Identify which cell holds the provided text, then report its (X, Y) central coordinate. 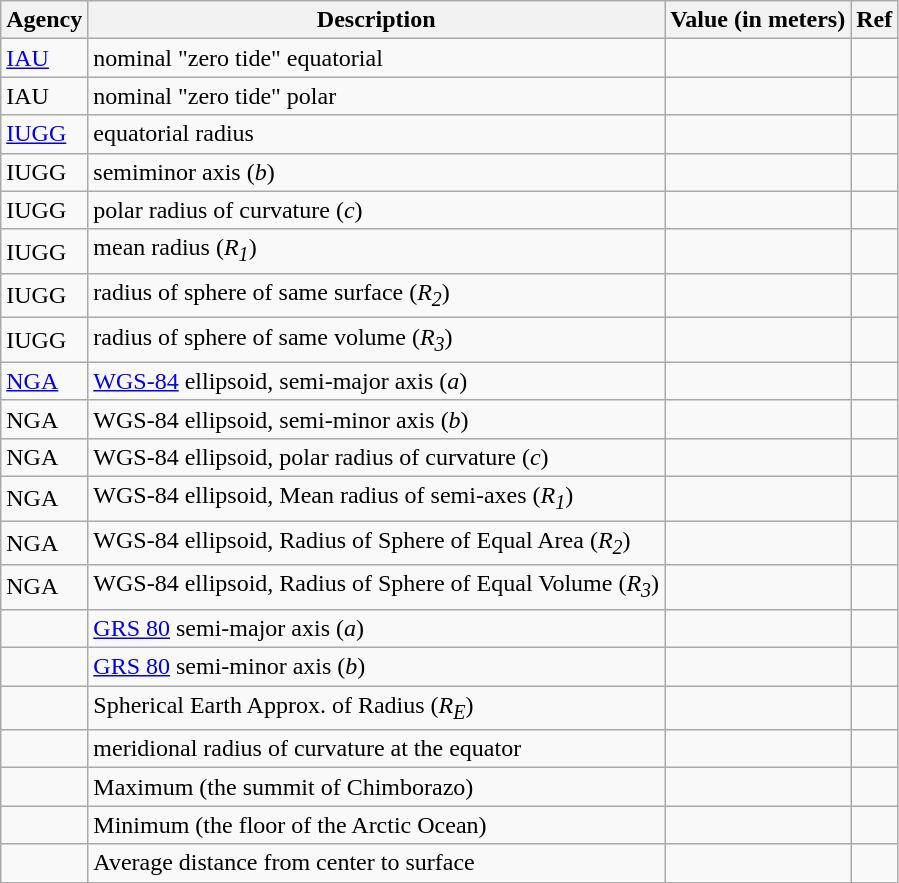
Average distance from center to surface (376, 863)
GRS 80 semi-minor axis (b) (376, 666)
Maximum (the summit of Chimborazo) (376, 787)
equatorial radius (376, 134)
mean radius (R1) (376, 251)
WGS-84 ellipsoid, semi-minor axis (b) (376, 419)
GRS 80 semi-major axis (a) (376, 628)
Minimum (the floor of the Arctic Ocean) (376, 825)
radius of sphere of same surface (R2) (376, 295)
Agency (44, 20)
WGS-84 ellipsoid, semi-major axis (a) (376, 381)
nominal "zero tide" polar (376, 96)
radius of sphere of same volume (R3) (376, 340)
semiminor axis (b) (376, 172)
WGS-84 ellipsoid, Radius of Sphere of Equal Area (R2) (376, 543)
meridional radius of curvature at the equator (376, 749)
WGS-84 ellipsoid, Radius of Sphere of Equal Volume (R3) (376, 587)
polar radius of curvature (c) (376, 210)
WGS-84 ellipsoid, polar radius of curvature (c) (376, 457)
WGS-84 ellipsoid, Mean radius of semi-axes (R1) (376, 498)
Description (376, 20)
Value (in meters) (758, 20)
nominal "zero tide" equatorial (376, 58)
Spherical Earth Approx. of Radius (RE) (376, 708)
Ref (874, 20)
